Output the (X, Y) coordinate of the center of the cell containing the given text.  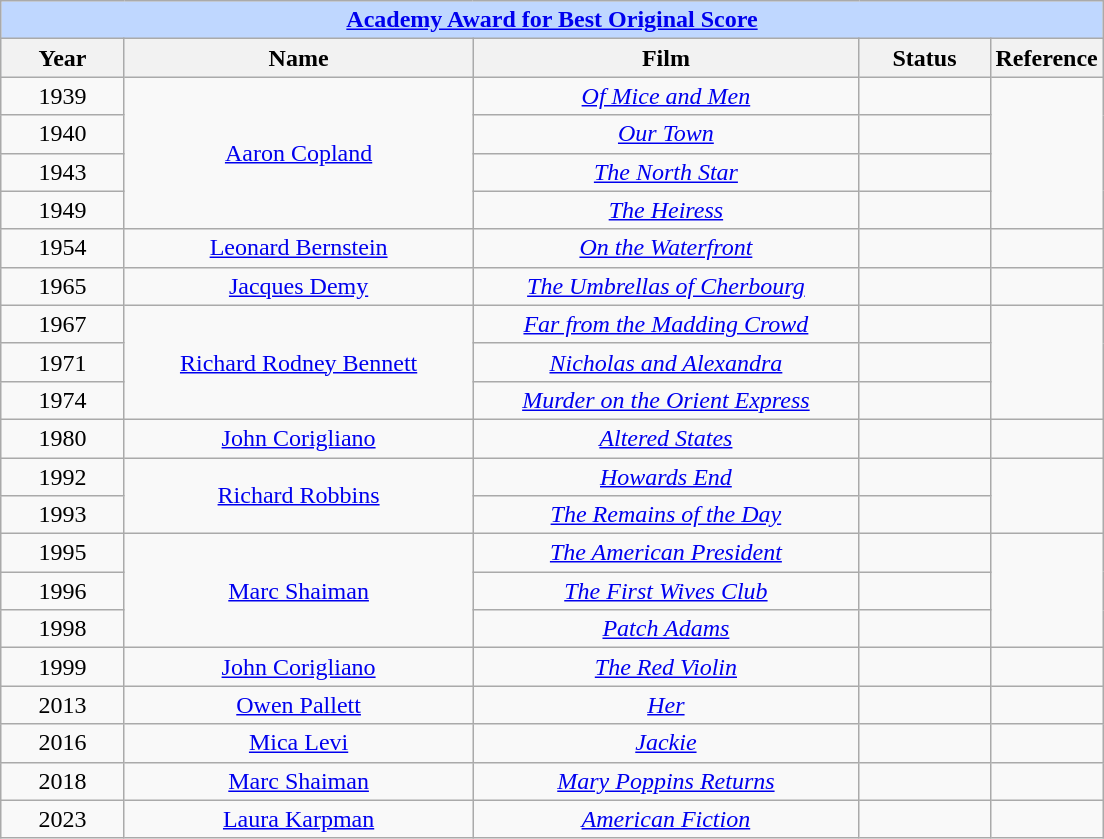
Nicholas and Alexandra (666, 362)
2016 (63, 743)
1939 (63, 96)
Aaron Copland (298, 153)
1980 (63, 438)
Altered States (666, 438)
1974 (63, 400)
The Red Violin (666, 667)
The Umbrellas of Cherbourg (666, 286)
Richard Rodney Bennett (298, 362)
1965 (63, 286)
Howards End (666, 477)
Jacques Demy (298, 286)
1993 (63, 515)
Status (924, 58)
2013 (63, 705)
1949 (63, 210)
Of Mice and Men (666, 96)
Laura Karpman (298, 819)
American Fiction (666, 819)
The Heiress (666, 210)
1940 (63, 134)
Mica Levi (298, 743)
Jackie (666, 743)
Richard Robbins (298, 496)
1995 (63, 553)
Name (298, 58)
1998 (63, 629)
1999 (63, 667)
1967 (63, 324)
Mary Poppins Returns (666, 781)
The North Star (666, 172)
2018 (63, 781)
Far from the Madding Crowd (666, 324)
Owen Pallett (298, 705)
The Remains of the Day (666, 515)
1971 (63, 362)
1954 (63, 248)
Murder on the Orient Express (666, 400)
Patch Adams (666, 629)
1996 (63, 591)
1943 (63, 172)
Film (666, 58)
On the Waterfront (666, 248)
Leonard Bernstein (298, 248)
Reference (1046, 58)
Our Town (666, 134)
Academy Award for Best Original Score (552, 20)
Her (666, 705)
2023 (63, 819)
The First Wives Club (666, 591)
Year (63, 58)
The American President (666, 553)
1992 (63, 477)
